Return the [x, y] coordinate for the center point of the cell that contains the specified text.  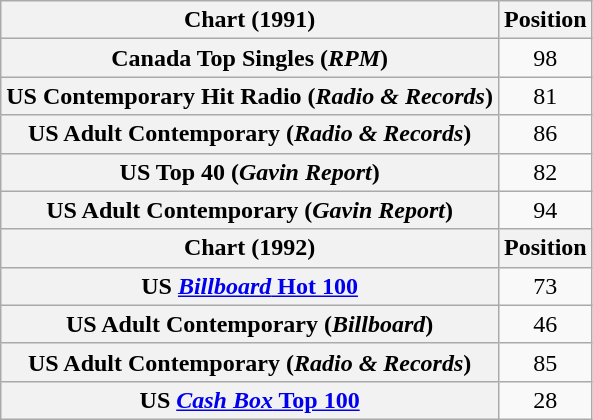
86 [545, 134]
81 [545, 96]
US Billboard Hot 100 [250, 286]
US Contemporary Hit Radio (Radio & Records) [250, 96]
US Top 40 (Gavin Report) [250, 172]
Canada Top Singles (RPM) [250, 58]
Chart (1992) [250, 248]
US Adult Contemporary (Gavin Report) [250, 210]
98 [545, 58]
46 [545, 324]
US Cash Box Top 100 [250, 400]
94 [545, 210]
28 [545, 400]
Chart (1991) [250, 20]
73 [545, 286]
82 [545, 172]
US Adult Contemporary (Billboard) [250, 324]
85 [545, 362]
